From the cell containing the given text, extract its center point as [X, Y] coordinate. 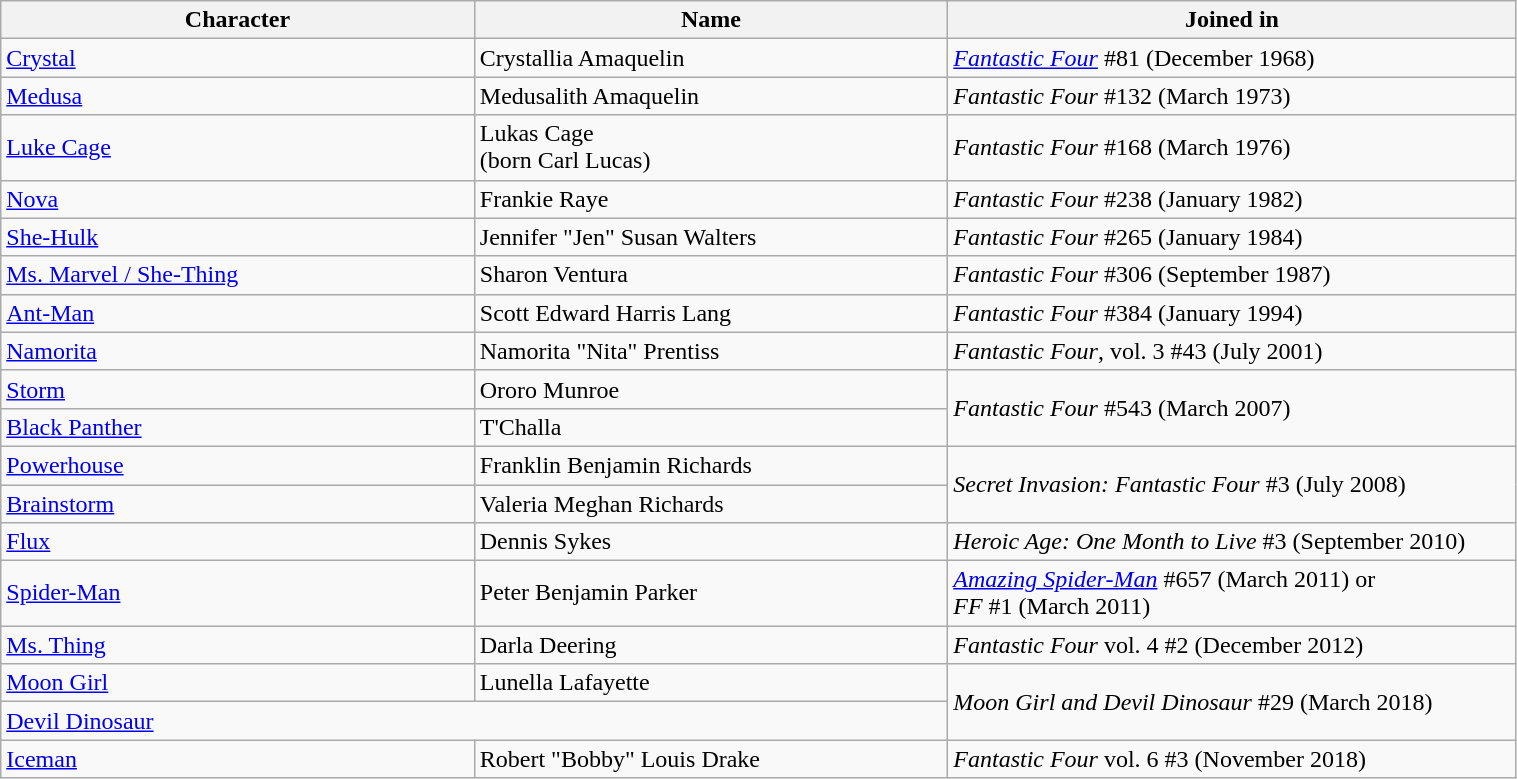
Fantastic Four #265 (January 1984) [1232, 237]
Character [238, 20]
Name [711, 20]
Dennis Sykes [711, 542]
Iceman [238, 759]
Heroic Age: One Month to Live #3 (September 2010) [1232, 542]
Darla Deering [711, 645]
Peter Benjamin Parker [711, 594]
T'Challa [711, 427]
Brainstorm [238, 503]
Ororo Munroe [711, 389]
Fantastic Four #543 (March 2007) [1232, 408]
Ms. Marvel / She-Thing [238, 275]
Moon Girl [238, 683]
Fantastic Four #306 (September 1987) [1232, 275]
Flux [238, 542]
Fantastic Four #238 (January 1982) [1232, 199]
Lunella Lafayette [711, 683]
Robert "Bobby" Louis Drake [711, 759]
Fantastic Four #132 (March 1973) [1232, 96]
Fantastic Four vol. 6 #3 (November 2018) [1232, 759]
Amazing Spider-Man #657 (March 2011) orFF #1 (March 2011) [1232, 594]
Spider-Man [238, 594]
Fantastic Four #81 (December 1968) [1232, 58]
Crystal [238, 58]
Joined in [1232, 20]
Storm [238, 389]
Namorita "Nita" Prentiss [711, 351]
Medusa [238, 96]
Valeria Meghan Richards [711, 503]
Fantastic Four, vol. 3 #43 (July 2001) [1232, 351]
Devil Dinosaur [474, 721]
She-Hulk [238, 237]
Crystallia Amaquelin [711, 58]
Franklin Benjamin Richards [711, 465]
Fantastic Four #168 (March 1976) [1232, 148]
Ms. Thing [238, 645]
Sharon Ventura [711, 275]
Lukas Cage(born Carl Lucas) [711, 148]
Ant-Man [238, 313]
Frankie Raye [711, 199]
Medusalith Amaquelin [711, 96]
Fantastic Four vol. 4 #2 (December 2012) [1232, 645]
Black Panther [238, 427]
Moon Girl and Devil Dinosaur #29 (March 2018) [1232, 702]
Fantastic Four #384 (January 1994) [1232, 313]
Namorita [238, 351]
Secret Invasion: Fantastic Four #3 (July 2008) [1232, 484]
Scott Edward Harris Lang [711, 313]
Luke Cage [238, 148]
Jennifer "Jen" Susan Walters [711, 237]
Nova [238, 199]
Powerhouse [238, 465]
